Identify which cell holds the provided text, then report its [X, Y] central coordinate. 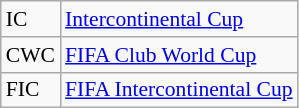
Intercontinental Cup [179, 19]
FIC [30, 90]
IC [30, 19]
FIFA Club World Cup [179, 55]
CWC [30, 55]
FIFA Intercontinental Cup [179, 90]
